Detect which cell encompasses the target text, then output its (x, y) center coordinate. 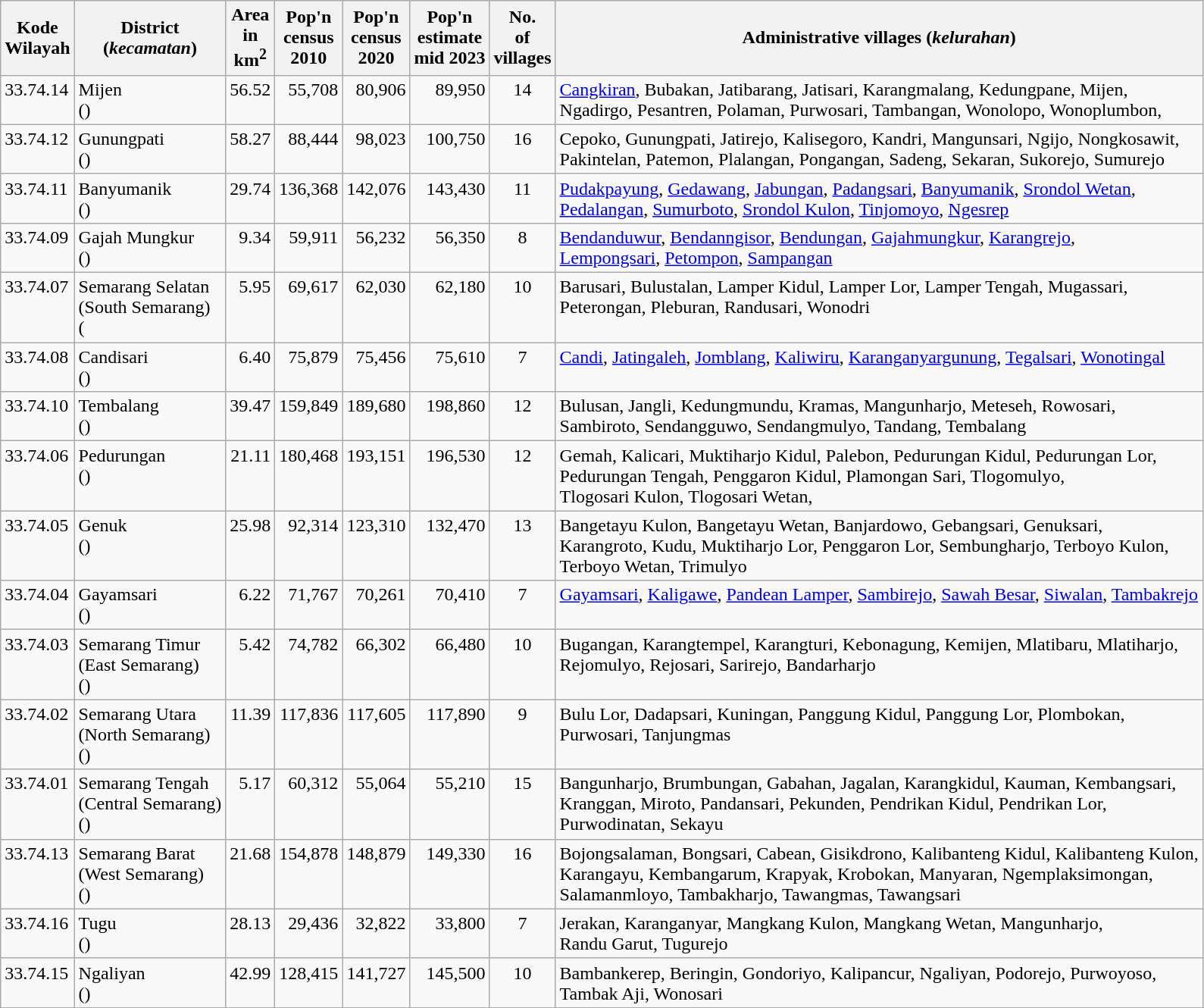
6.22 (250, 605)
Tembalang() (150, 417)
33.74.09 (38, 247)
Jerakan, Karanganyar, Mangkang Kulon, Mangkang Wetan, Mangunharjo, Randu Garut, Tugurejo (879, 934)
159,849 (309, 417)
Administrative villages (kelurahan) (879, 38)
154,878 (309, 874)
66,302 (376, 665)
Gayamsari, Kaligawe, Pandean Lamper, Sambirejo, Sawah Besar, Siwalan, Tambakrejo (879, 605)
123,310 (376, 546)
5.95 (250, 308)
33.74.12 (38, 149)
75,456 (376, 367)
196,530 (450, 476)
Gajah Mungkur() (150, 247)
33,800 (450, 934)
Semarang Utara (North Semarang)() (150, 734)
39.47 (250, 417)
29,436 (309, 934)
33.74.08 (38, 367)
No.ofvillages (523, 38)
Pop'nestimatemid 2023 (450, 38)
89,950 (450, 100)
Bulusan, Jangli, Kedungmundu, Kramas, Mangunharjo, Meteseh, Rowosari, Sambiroto, Sendangguwo, Sendangmulyo, Tandang, Tembalang (879, 417)
Pudakpayung, Gedawang, Jabungan, Padangsari, Banyumanik, Srondol Wetan, Pedalangan, Sumurboto, Srondol Kulon, Tinjomoyo, Ngesrep (879, 199)
33.74.13 (38, 874)
14 (523, 100)
149,330 (450, 874)
Gayamsari() (150, 605)
District (kecamatan) (150, 38)
189,680 (376, 417)
193,151 (376, 476)
Pedurungan() (150, 476)
55,064 (376, 804)
11 (523, 199)
Bulu Lor, Dadapsari, Kuningan, Panggung Kidul, Panggung Lor, Plombokan, Purwosari, Tanjungmas (879, 734)
33.74.07 (38, 308)
92,314 (309, 546)
9.34 (250, 247)
21.11 (250, 476)
117,836 (309, 734)
75,610 (450, 367)
100,750 (450, 149)
143,430 (450, 199)
Gunungpati() (150, 149)
33.74.15 (38, 982)
56.52 (250, 100)
62,030 (376, 308)
60,312 (309, 804)
128,415 (309, 982)
15 (523, 804)
Semarang Selatan (South Semarang)( (150, 308)
13 (523, 546)
70,261 (376, 605)
Banyumanik() (150, 199)
32,822 (376, 934)
136,368 (309, 199)
28.13 (250, 934)
58.27 (250, 149)
Candisari() (150, 367)
55,210 (450, 804)
117,890 (450, 734)
71,767 (309, 605)
Candi, Jatingaleh, Jomblang, Kaliwiru, Karanganyargunung, Tegalsari, Wonotingal (879, 367)
33.74.10 (38, 417)
33.74.03 (38, 665)
33.74.06 (38, 476)
33.74.02 (38, 734)
Bugangan, Karangtempel, Karangturi, Kebonagung, Kemijen, Mlatibaru, Mlatiharjo, Rejomulyo, Rejosari, Sarirejo, Bandarharjo (879, 665)
Ngaliyan() (150, 982)
62,180 (450, 308)
29.74 (250, 199)
Areainkm2 (250, 38)
148,879 (376, 874)
88,444 (309, 149)
66,480 (450, 665)
Semarang Tengah (Central Semarang)() (150, 804)
25.98 (250, 546)
75,879 (309, 367)
117,605 (376, 734)
98,023 (376, 149)
55,708 (309, 100)
21.68 (250, 874)
Pop'ncensus2020 (376, 38)
142,076 (376, 199)
Cangkiran, Bubakan, Jatibarang, Jatisari, Karangmalang, Kedungpane, Mijen, Ngadirgo, Pesantren, Polaman, Purwosari, Tambangan, Wonolopo, Wonoplumbon, (879, 100)
Genuk() (150, 546)
Bendanduwur, Bendanngisor, Bendungan, Gajahmungkur, Karangrejo, Lempongsari, Petompon, Sampangan (879, 247)
59,911 (309, 247)
Bambankerep, Beringin, Gondoriyo, Kalipancur, Ngaliyan, Podorejo, Purwoyoso, Tambak Aji, Wonosari (879, 982)
Semarang Barat (West Semarang)() (150, 874)
42.99 (250, 982)
Semarang Timur (East Semarang)() (150, 665)
80,906 (376, 100)
Pop'ncensus2010 (309, 38)
180,468 (309, 476)
5.42 (250, 665)
Mijen() (150, 100)
9 (523, 734)
70,410 (450, 605)
6.40 (250, 367)
Kode Wilayah (38, 38)
Barusari, Bulustalan, Lamper Kidul, Lamper Lor, Lamper Tengah, Mugassari, Peterongan, Pleburan, Randusari, Wonodri (879, 308)
Tugu() (150, 934)
5.17 (250, 804)
33.74.05 (38, 546)
56,232 (376, 247)
132,470 (450, 546)
33.74.01 (38, 804)
33.74.04 (38, 605)
33.74.14 (38, 100)
141,727 (376, 982)
69,617 (309, 308)
56,350 (450, 247)
8 (523, 247)
11.39 (250, 734)
198,860 (450, 417)
33.74.11 (38, 199)
33.74.16 (38, 934)
74,782 (309, 665)
145,500 (450, 982)
